For the text-containing cell, return its midpoint in (x, y) coordinate format. 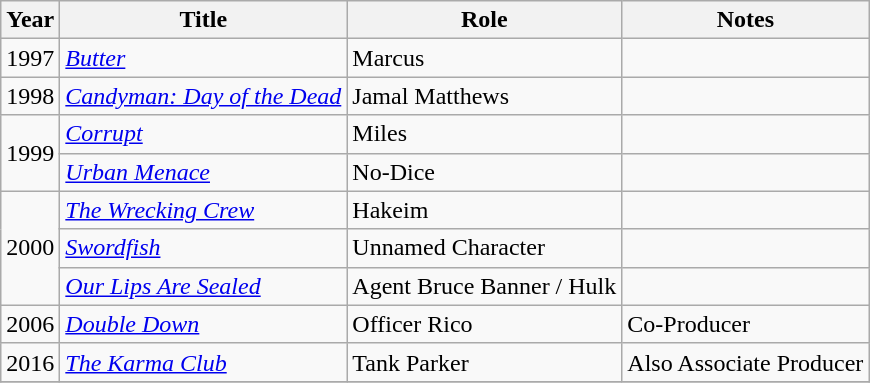
No-Dice (484, 172)
2006 (30, 324)
Double Down (204, 324)
Co-Producer (746, 324)
Year (30, 20)
Corrupt (204, 134)
Jamal Matthews (484, 96)
1998 (30, 96)
2000 (30, 248)
1999 (30, 153)
Butter (204, 58)
Officer Rico (484, 324)
Unnamed Character (484, 248)
Tank Parker (484, 362)
Hakeim (484, 210)
Swordfish (204, 248)
Urban Menace (204, 172)
Also Associate Producer (746, 362)
Notes (746, 20)
Agent Bruce Banner / Hulk (484, 286)
Our Lips Are Sealed (204, 286)
Marcus (484, 58)
The Wrecking Crew (204, 210)
1997 (30, 58)
Miles (484, 134)
Role (484, 20)
The Karma Club (204, 362)
2016 (30, 362)
Title (204, 20)
Candyman: Day of the Dead (204, 96)
